Find where the given text appears and provide that cell's center as (x, y) coordinate. 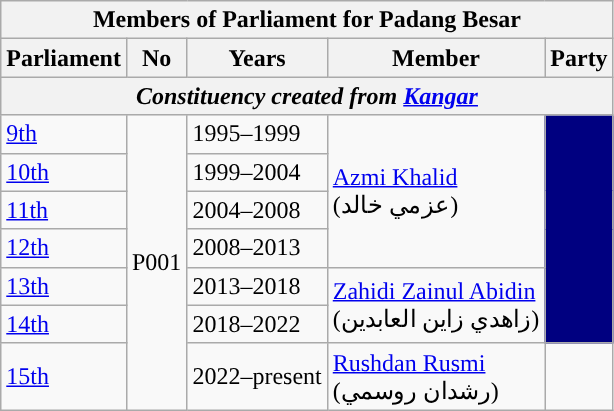
9th (64, 134)
2022–present (257, 376)
11th (64, 210)
1999–2004 (257, 172)
15th (64, 376)
2018–2022 (257, 324)
2004–2008 (257, 210)
10th (64, 172)
2013–2018 (257, 286)
12th (64, 248)
Constituency created from Kangar (307, 96)
Azmi Khalid (عزمي خالد) (436, 191)
13th (64, 286)
2008–2013 (257, 248)
P001 (156, 262)
Members of Parliament for Padang Besar (307, 20)
1995–1999 (257, 134)
Years (257, 58)
Member (436, 58)
Rushdan Rusmi (رشدان روسمي) (436, 376)
Zahidi Zainul Abidin (زاهدي زاين العابدين) (436, 305)
14th (64, 324)
Parliament (64, 58)
No (156, 58)
Party (579, 58)
